Extract the [x, y] coordinate from the center of the cell holding the provided text.  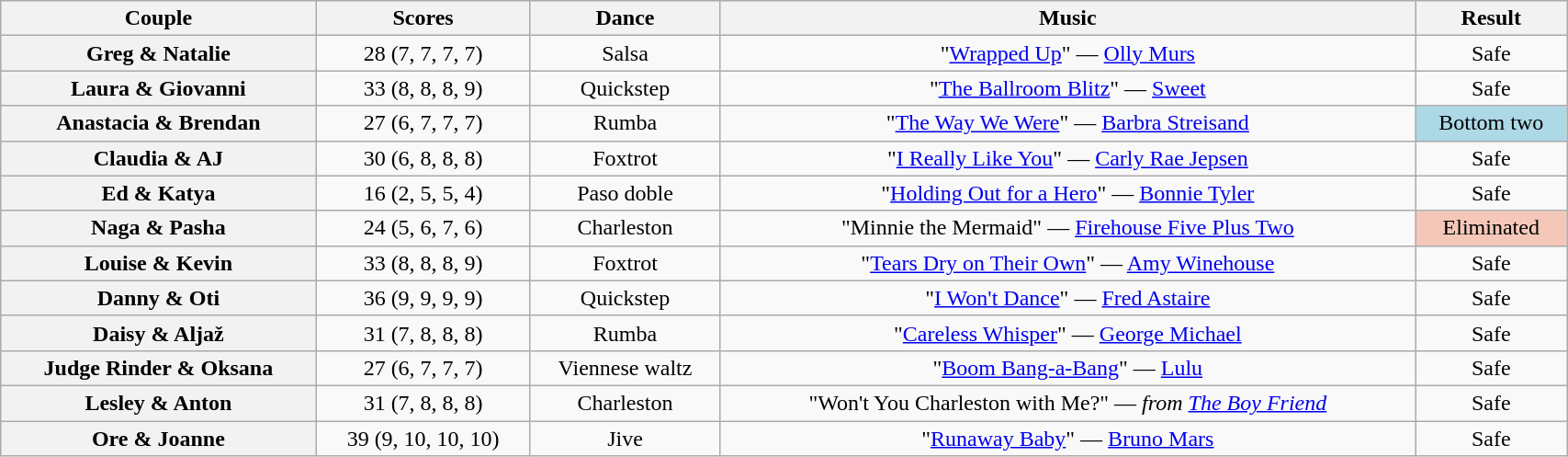
"Runaway Baby" — Bruno Mars [1067, 439]
Jive [625, 439]
Naga & Pasha [158, 228]
"Boom Bang-a-Bang" — Lulu [1067, 368]
Bottom two [1492, 123]
Claudia & AJ [158, 158]
Laura & Giovanni [158, 88]
24 (5, 6, 7, 6) [423, 228]
39 (9, 10, 10, 10) [423, 439]
"The Ballroom Blitz" — Sweet [1067, 88]
Scores [423, 18]
"Holding Out for a Hero" — Bonnie Tyler [1067, 193]
Lesley & Anton [158, 403]
16 (2, 5, 5, 4) [423, 193]
Paso doble [625, 193]
Eliminated [1492, 228]
Anastacia & Brendan [158, 123]
"Won't You Charleston with Me?" — from The Boy Friend [1067, 403]
"Careless Whisper" — George Michael [1067, 333]
Music [1067, 18]
Couple [158, 18]
Result [1492, 18]
Greg & Natalie [158, 53]
Ed & Katya [158, 193]
Dance [625, 18]
Daisy & Aljaž [158, 333]
"Tears Dry on Their Own" — Amy Winehouse [1067, 263]
Ore & Joanne [158, 439]
"The Way We Were" — Barbra Streisand [1067, 123]
Salsa [625, 53]
Danny & Oti [158, 298]
"I Really Like You" — Carly Rae Jepsen [1067, 158]
36 (9, 9, 9, 9) [423, 298]
Viennese waltz [625, 368]
Louise & Kevin [158, 263]
Judge Rinder & Oksana [158, 368]
"Wrapped Up" — Olly Murs [1067, 53]
"I Won't Dance" — Fred Astaire [1067, 298]
"Minnie the Mermaid" — Firehouse Five Plus Two [1067, 228]
30 (6, 8, 8, 8) [423, 158]
28 (7, 7, 7, 7) [423, 53]
